Find where the given text appears and provide that cell's center as [X, Y] coordinate. 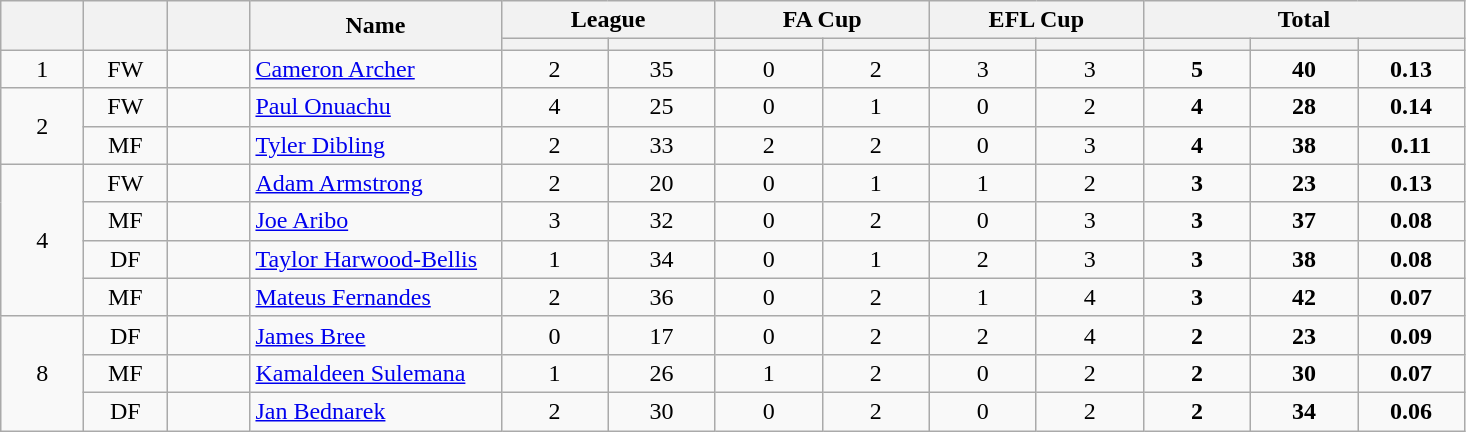
20 [662, 183]
Jan Bednarek [376, 411]
Total [1304, 20]
FA Cup [822, 20]
32 [662, 221]
Joe Aribo [376, 221]
35 [662, 69]
5 [1196, 69]
Cameron Archer [376, 69]
26 [662, 373]
37 [1304, 221]
James Bree [376, 335]
17 [662, 335]
Tyler Dibling [376, 145]
Mateus Fernandes [376, 297]
33 [662, 145]
Taylor Harwood-Bellis [376, 259]
Kamaldeen Sulemana [376, 373]
Paul Onuachu [376, 107]
EFL Cup [1036, 20]
0.14 [1412, 107]
40 [1304, 69]
36 [662, 297]
0.06 [1412, 411]
8 [42, 373]
Name [376, 26]
Adam Armstrong [376, 183]
42 [1304, 297]
0.11 [1412, 145]
0.09 [1412, 335]
25 [662, 107]
League [608, 20]
28 [1304, 107]
